From the cell containing the given text, extract its center point as (x, y) coordinate. 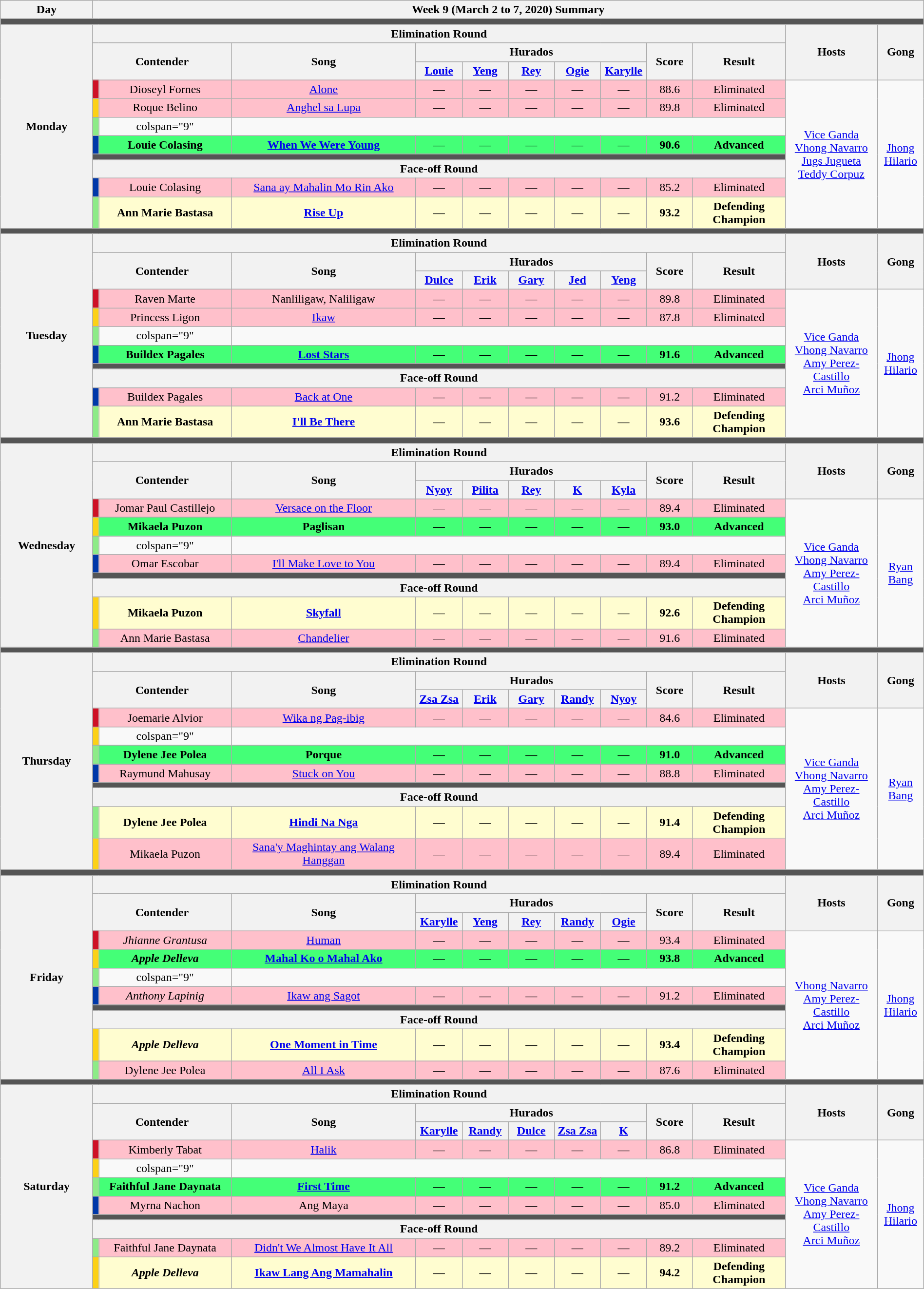
Monday (47, 127)
Paglisan (324, 527)
Vhong NavarroAmy Perez-CastilloArci Muñoz (831, 1005)
First Time (324, 1187)
Didn't We Almost Have It All (324, 1248)
Wednesday (47, 545)
Skyfall (324, 613)
Kimberly Tabat (165, 1150)
85.2 (670, 187)
85.0 (670, 1205)
Louie (439, 71)
Hindi Na Nga (324, 823)
94.2 (670, 1273)
93.6 (670, 422)
91.4 (670, 823)
Raven Marte (165, 299)
Dioseyl Fornes (165, 89)
93.0 (670, 527)
87.6 (670, 1070)
88.8 (670, 773)
Kyla (624, 490)
90.6 (670, 145)
Saturday (47, 1187)
Jomar Paul Castillejo (165, 508)
Day (47, 10)
Anthony Lapinig (165, 996)
Anghel sa Lupa (324, 108)
Pilita (485, 490)
Chandelier (324, 638)
Lost Stars (324, 354)
Vice GandaVhong NavarroJugs JuguetaTeddy Corpuz (831, 154)
Jed (578, 280)
Week 9 (March 2 to 7, 2020) Summary (508, 10)
Stuck on You (324, 773)
Raymund Mahusay (165, 773)
84.6 (670, 717)
Thursday (47, 761)
Halik (324, 1150)
All I Ask (324, 1070)
Nanliligaw, Naliligaw (324, 299)
Sana'y Maghintay ang Walang Hanggan (324, 854)
One Moment in Time (324, 1045)
Friday (47, 978)
Roque Belino (165, 108)
Sana ay Mahalin Mo Rin Ako (324, 187)
Ikaw Lang Ang Mamahalin (324, 1273)
Ikaw ang Sagot (324, 996)
91.0 (670, 754)
93.2 (670, 212)
Joemarie Alvior (165, 717)
Versace on the Floor (324, 508)
Jhianne Grantusa (165, 940)
Princess Ligon (165, 317)
Rise Up (324, 212)
Omar Escobar (165, 564)
Ang Maya (324, 1205)
86.8 (670, 1150)
When We Were Young (324, 145)
I'll Be There (324, 422)
Ikaw (324, 317)
Myrna Nachon (165, 1205)
Wika ng Pag-ibig (324, 717)
Mahal Ko o Mahal Ako (324, 959)
87.8 (670, 317)
Back at One (324, 397)
89.2 (670, 1248)
Alone (324, 89)
93.8 (670, 959)
92.6 (670, 613)
Tuesday (47, 336)
I'll Make Love to You (324, 564)
Porque (324, 754)
88.6 (670, 89)
Human (324, 940)
